Determine the [x, y] coordinate at the center of the cell enclosing the given text.  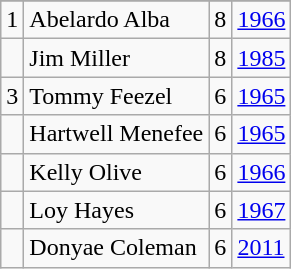
Kelly Olive [116, 172]
2011 [262, 248]
Loy Hayes [116, 210]
Hartwell Menefee [116, 134]
3 [12, 96]
Donyae Coleman [116, 248]
Jim Miller [116, 58]
Tommy Feezel [116, 96]
1 [12, 20]
Abelardo Alba [116, 20]
1985 [262, 58]
1967 [262, 210]
